Return the [x, y] coordinate for the center point of the cell that contains the specified text.  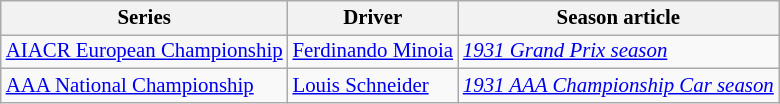
Season article [618, 18]
Series [144, 18]
1931 AAA Championship Car season [618, 85]
AIACR European Championship [144, 51]
Louis Schneider [373, 85]
Ferdinando Minoia [373, 51]
1931 Grand Prix season [618, 51]
AAA National Championship [144, 85]
Driver [373, 18]
